Locate the cell with the specified text and output its [x, y] center coordinate. 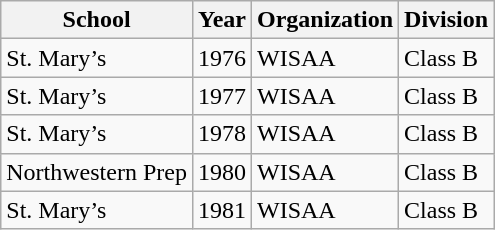
1980 [222, 172]
1976 [222, 58]
Northwestern Prep [97, 172]
1978 [222, 134]
Division [446, 20]
Organization [326, 20]
Year [222, 20]
School [97, 20]
1977 [222, 96]
1981 [222, 210]
